Determine the (X, Y) coordinate at the center of the cell enclosing the given text.  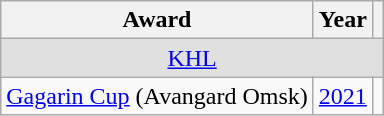
Year (342, 20)
KHL (192, 58)
Award (158, 20)
Gagarin Cup (Avangard Omsk) (158, 96)
2021 (342, 96)
